Scan for the cell matching the given text and deliver its [X, Y] coordinate at center. 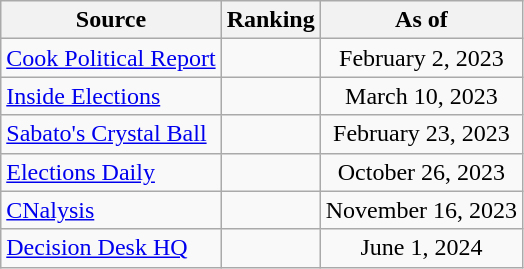
CNalysis [111, 210]
Decision Desk HQ [111, 248]
Ranking [270, 20]
As of [421, 20]
Elections Daily [111, 172]
February 2, 2023 [421, 58]
June 1, 2024 [421, 248]
March 10, 2023 [421, 96]
Inside Elections [111, 96]
Sabato's Crystal Ball [111, 134]
February 23, 2023 [421, 134]
Cook Political Report [111, 58]
Source [111, 20]
November 16, 2023 [421, 210]
October 26, 2023 [421, 172]
